Capture the cell that displays the provided text and extract its [x, y] central coordinate. 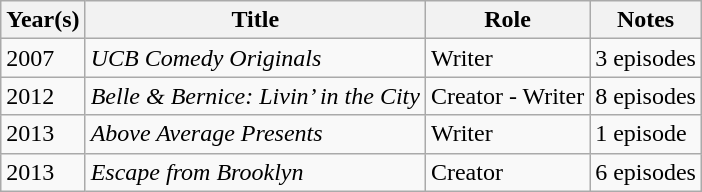
Creator [507, 172]
3 episodes [646, 58]
2012 [43, 96]
Escape from Brooklyn [255, 172]
Creator - Writer [507, 96]
8 episodes [646, 96]
Role [507, 20]
2007 [43, 58]
Above Average Presents [255, 134]
Belle & Bernice: Livin’ in the City [255, 96]
Notes [646, 20]
6 episodes [646, 172]
UCB Comedy Originals [255, 58]
1 episode [646, 134]
Title [255, 20]
Year(s) [43, 20]
